Capture the cell that displays the provided text and extract its [X, Y] central coordinate. 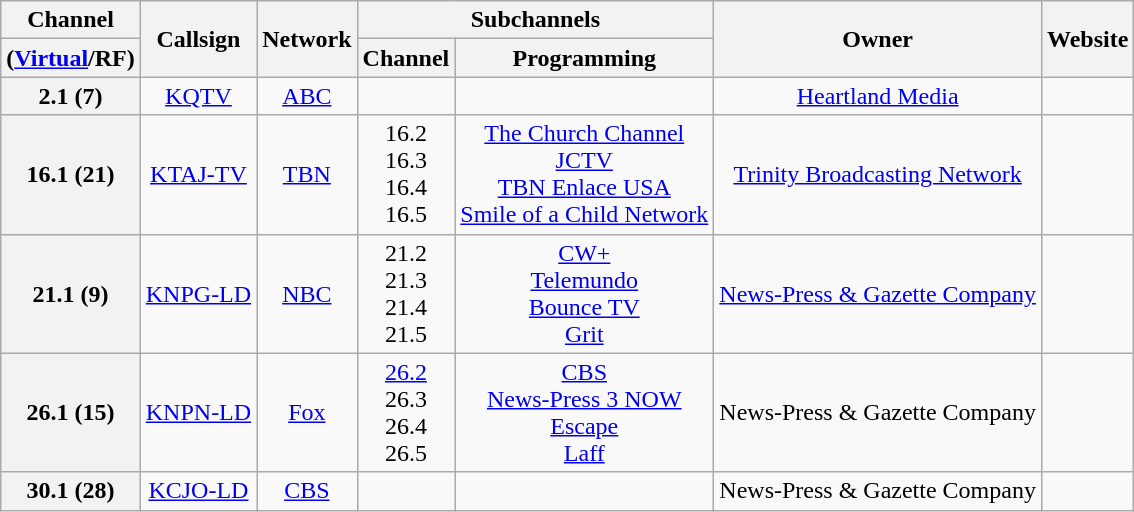
NBC [307, 294]
30.1 (28) [71, 491]
(Virtual/RF) [71, 58]
ABC [307, 96]
21.221.321.421.5 [406, 294]
KQTV [198, 96]
CBS [307, 491]
Heartland Media [878, 96]
KNPG-LD [198, 294]
Network [307, 39]
Fox [307, 412]
Callsign [198, 39]
21.1 (9) [71, 294]
Trinity Broadcasting Network [878, 174]
CBSNews-Press 3 NOWEscapeLaff [584, 412]
16.1 (21) [71, 174]
KTAJ-TV [198, 174]
2.1 (7) [71, 96]
The Church ChannelJCTVTBN Enlace USASmile of a Child Network [584, 174]
Programming [584, 58]
26.226.326.426.5 [406, 412]
CW+TelemundoBounce TVGrit [584, 294]
Owner [878, 39]
KCJO-LD [198, 491]
Website [1087, 39]
KNPN-LD [198, 412]
Subchannels [536, 20]
TBN [307, 174]
16.216.316.416.5 [406, 174]
26.1 (15) [71, 412]
